Locate the cell with the specified text and output its (X, Y) center coordinate. 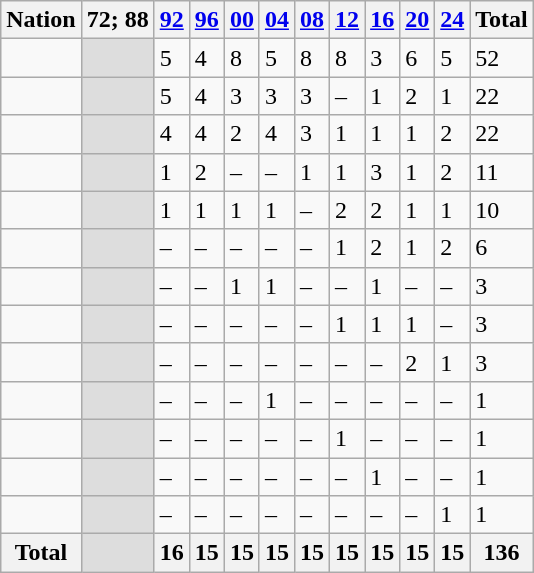
96 (206, 20)
52 (502, 58)
Nation (41, 20)
24 (452, 20)
20 (418, 20)
72; 88 (118, 20)
00 (242, 20)
10 (502, 210)
12 (348, 20)
04 (276, 20)
08 (312, 20)
136 (502, 553)
92 (172, 20)
11 (502, 172)
